Pinpoint the cell where the given text exists, returning its (X, Y) midpoint coordinate. 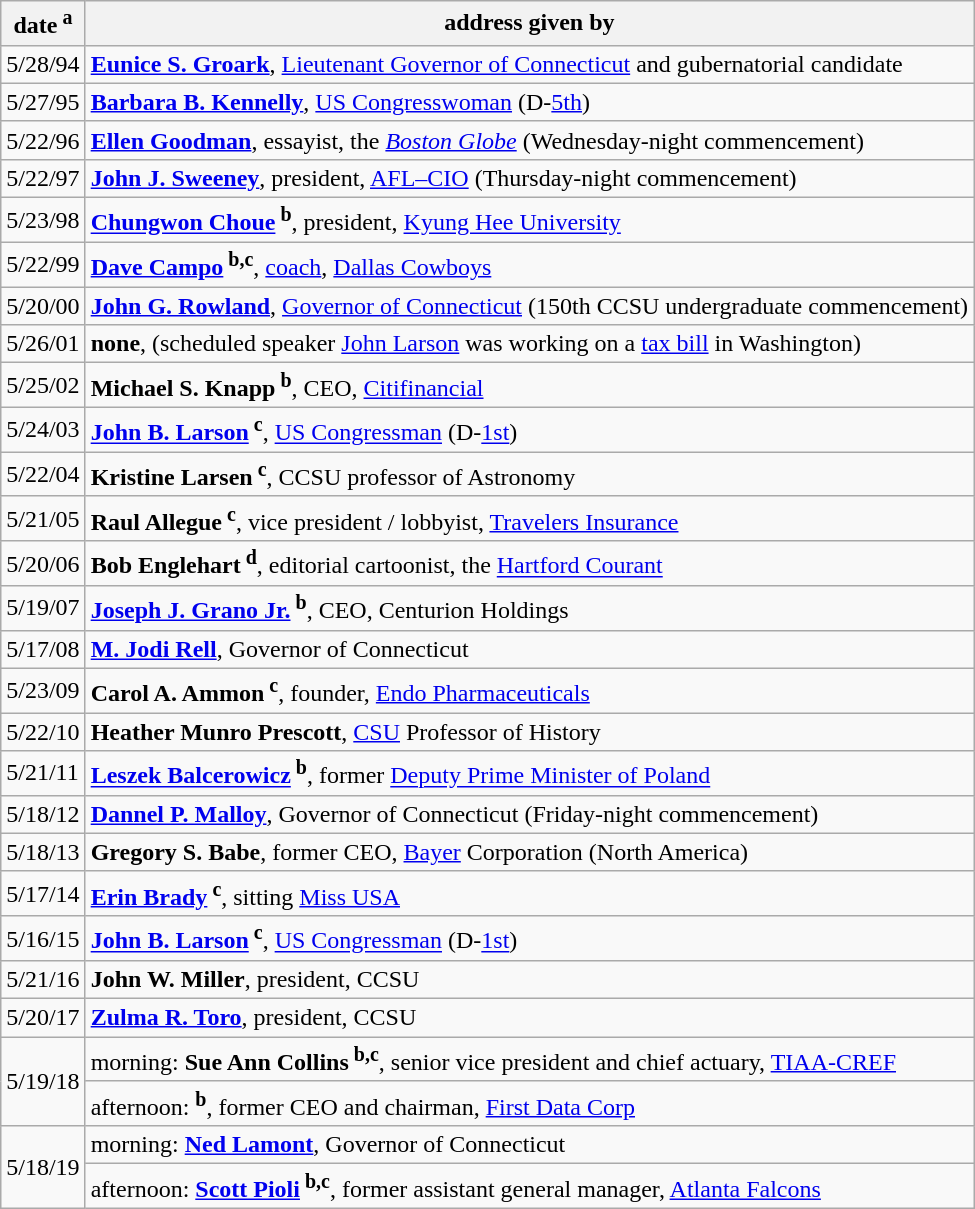
Heather Munro Prescott, CSU Professor of History (529, 732)
afternoon: Scott Pioli b,c, former assistant general manager, Atlanta Falcons (529, 1186)
5/19/07 (43, 608)
Dannel P. Malloy, Governor of Connecticut (Friday-night commencement) (529, 814)
5/17/14 (43, 894)
5/20/17 (43, 1018)
5/18/13 (43, 852)
5/26/01 (43, 344)
5/23/98 (43, 220)
morning: Sue Ann Collins b,c, senior vice president and chief actuary, TIAA-CREF (529, 1060)
5/22/04 (43, 474)
5/18/19 (43, 1168)
date a (43, 24)
Erin Brady c, sitting Miss USA (529, 894)
Zulma R. Toro, president, CCSU (529, 1018)
5/20/06 (43, 564)
M. Jodi Rell, Governor of Connecticut (529, 649)
5/17/08 (43, 649)
Leszek Balcerowicz b, former Deputy Prime Minister of Poland (529, 774)
Eunice S. Groark, Lieutenant Governor of Connecticut and gubernatorial candidate (529, 64)
5/22/96 (43, 140)
Ellen Goodman, essayist, the Boston Globe (Wednesday-night commencement) (529, 140)
John J. Sweeney, president, AFL–CIO (Thursday-night commencement) (529, 178)
Raul Allegue c, vice president / lobbyist, Travelers Insurance (529, 518)
5/21/05 (43, 518)
none, (scheduled speaker John Larson was working on a tax bill in Washington) (529, 344)
5/20/00 (43, 306)
John W. Miller, president, CCSU (529, 980)
Bob Englehart d, editorial cartoonist, the Hartford Courant (529, 564)
5/19/18 (43, 1082)
Michael S. Knapp b, CEO, Citifinancial (529, 386)
John G. Rowland, Governor of Connecticut (150th CCSU undergraduate commencement) (529, 306)
5/22/97 (43, 178)
Dave Campo b,c, coach, Dallas Cowboys (529, 264)
5/21/16 (43, 980)
Kristine Larsen c, CCSU professor of Astronomy (529, 474)
address given by (529, 24)
morning: Ned Lamont, Governor of Connecticut (529, 1145)
5/16/15 (43, 938)
Barbara B. Kennelly, US Congresswoman (D-5th) (529, 102)
Chungwon Choue b, president, Kyung Hee University (529, 220)
Carol A. Ammon c, founder, Endo Pharmaceuticals (529, 690)
5/23/09 (43, 690)
afternoon: b, former CEO and chairman, First Data Corp (529, 1104)
5/24/03 (43, 430)
5/21/11 (43, 774)
5/22/10 (43, 732)
5/18/12 (43, 814)
Gregory S. Babe, former CEO, Bayer Corporation (North America) (529, 852)
5/22/99 (43, 264)
5/25/02 (43, 386)
5/27/95 (43, 102)
Joseph J. Grano Jr. b, CEO, Centurion Holdings (529, 608)
5/28/94 (43, 64)
